Extract the [x, y] coordinate from the center of the cell holding the provided text.  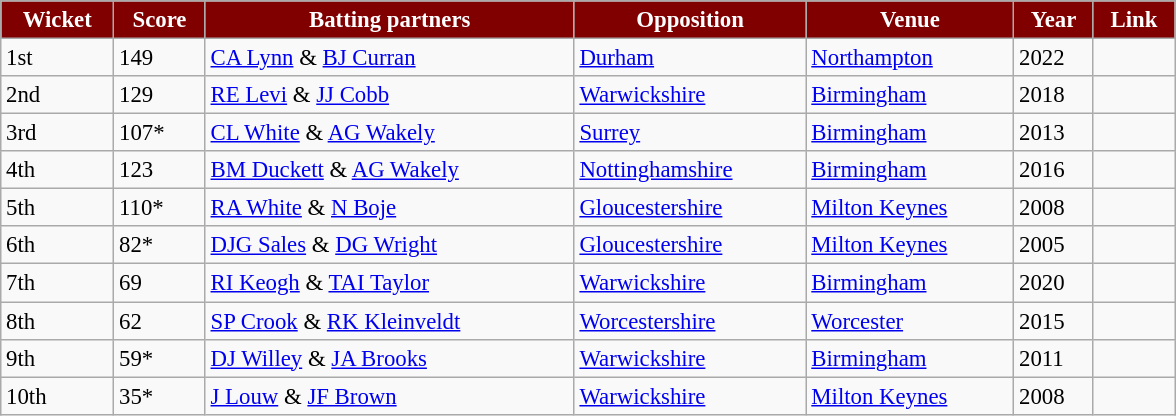
Batting partners [390, 20]
Wicket [58, 20]
149 [160, 58]
RA White & N Boje [390, 208]
8th [58, 321]
9th [58, 358]
RI Keogh & TAI Taylor [390, 283]
J Louw & JF Brown [390, 396]
123 [160, 170]
RE Levi & JJ Cobb [390, 95]
Score [160, 20]
Opposition [690, 20]
2005 [1054, 245]
Link [1134, 20]
Worcester [910, 321]
DJ Willey & JA Brooks [390, 358]
69 [160, 283]
Year [1054, 20]
62 [160, 321]
Venue [910, 20]
4th [58, 170]
6th [58, 245]
2022 [1054, 58]
107* [160, 133]
Worcestershire [690, 321]
BM Duckett & AG Wakely [390, 170]
2011 [1054, 358]
59* [160, 358]
3rd [58, 133]
CA Lynn & BJ Curran [390, 58]
10th [58, 396]
2015 [1054, 321]
Northampton [910, 58]
2020 [1054, 283]
35* [160, 396]
Nottinghamshire [690, 170]
2nd [58, 95]
Durham [690, 58]
1st [58, 58]
DJG Sales & DG Wright [390, 245]
5th [58, 208]
CL White & AG Wakely [390, 133]
110* [160, 208]
2013 [1054, 133]
82* [160, 245]
SP Crook & RK Kleinveldt [390, 321]
129 [160, 95]
7th [58, 283]
2018 [1054, 95]
2016 [1054, 170]
Surrey [690, 133]
